From the cell containing the given text, extract its center point as (x, y) coordinate. 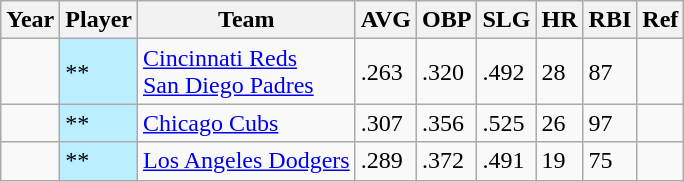
97 (610, 123)
28 (560, 72)
26 (560, 123)
Team (246, 20)
SLG (506, 20)
.491 (506, 161)
.320 (447, 72)
OBP (447, 20)
19 (560, 161)
AVG (386, 20)
Los Angeles Dodgers (246, 161)
RBI (610, 20)
.307 (386, 123)
Cincinnati RedsSan Diego Padres (246, 72)
Year (30, 20)
.372 (447, 161)
HR (560, 20)
.525 (506, 123)
75 (610, 161)
Player (99, 20)
87 (610, 72)
.356 (447, 123)
Ref (660, 20)
.289 (386, 161)
Chicago Cubs (246, 123)
.263 (386, 72)
.492 (506, 72)
